From the cell containing the given text, extract its center point as (X, Y) coordinate. 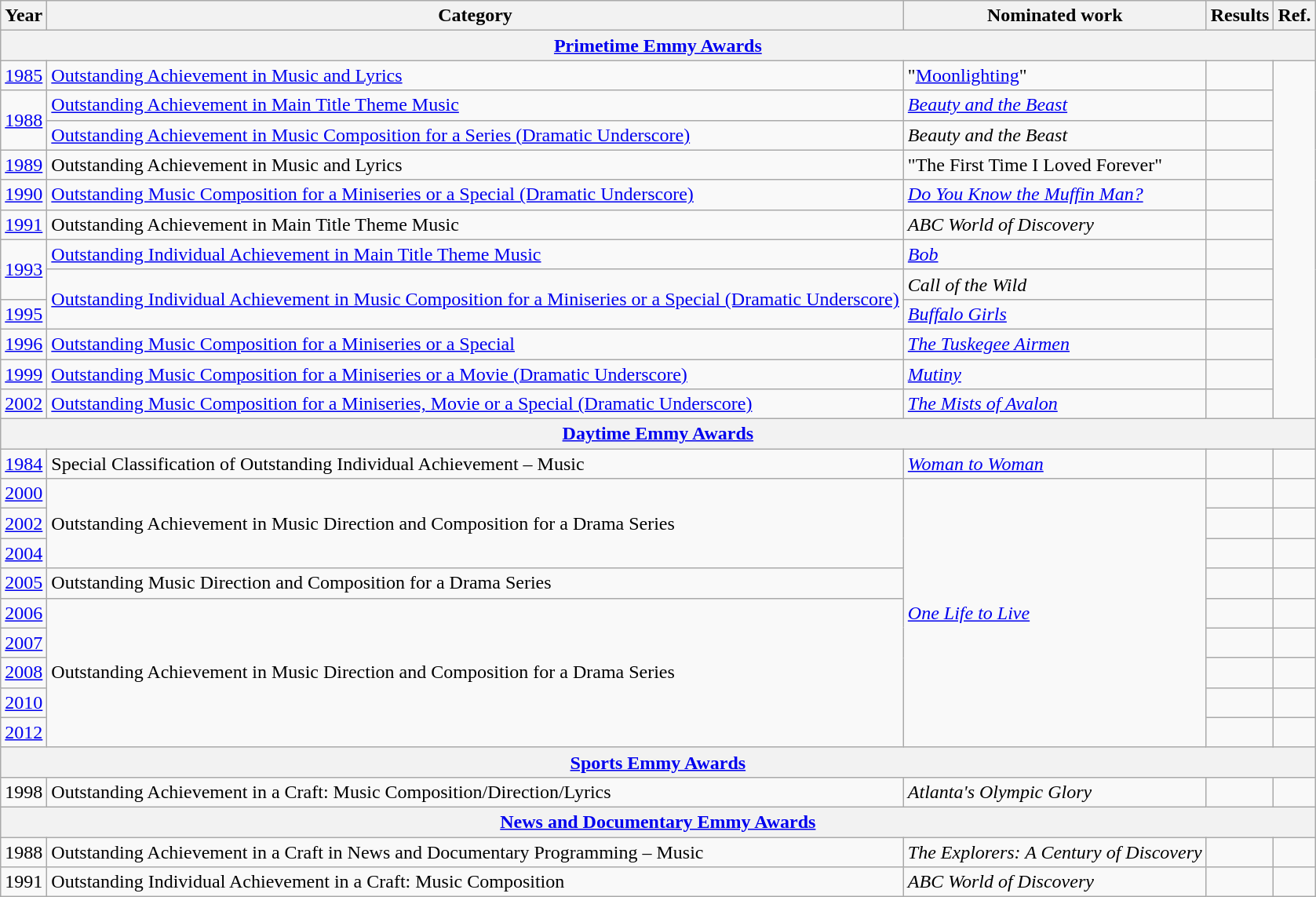
1998 (24, 792)
News and Documentary Emmy Awards (658, 822)
Call of the Wild (1055, 284)
2008 (24, 673)
Atlanta's Olympic Glory (1055, 792)
Special Classification of Outstanding Individual Achievement – Music (476, 464)
Outstanding Achievement in a Craft: Music Composition/Direction/Lyrics (476, 792)
1993 (24, 269)
Outstanding Music Composition for a Miniseries or a Special (Dramatic Underscore) (476, 195)
2000 (24, 494)
Category (476, 16)
Nominated work (1055, 16)
1996 (24, 344)
Woman to Woman (1055, 464)
Daytime Emmy Awards (658, 434)
Outstanding Achievement in a Craft in News and Documentary Programming – Music (476, 851)
Outstanding Individual Achievement in Main Title Theme Music (476, 254)
Sports Emmy Awards (658, 762)
Results (1240, 16)
Ref. (1295, 16)
2007 (24, 643)
Outstanding Music Composition for a Miniseries or a Special (476, 344)
The Explorers: A Century of Discovery (1055, 851)
1995 (24, 314)
2010 (24, 702)
Outstanding Music Composition for a Miniseries, Movie or a Special (Dramatic Underscore) (476, 404)
2005 (24, 583)
Buffalo Girls (1055, 314)
Outstanding Individual Achievement in a Craft: Music Composition (476, 882)
"Moonlighting" (1055, 75)
Year (24, 16)
The Mists of Avalon (1055, 404)
1999 (24, 374)
Mutiny (1055, 374)
Outstanding Music Composition for a Miniseries or a Movie (Dramatic Underscore) (476, 374)
2006 (24, 613)
Primetime Emmy Awards (658, 46)
2012 (24, 732)
The Tuskegee Airmen (1055, 344)
Bob (1055, 254)
1989 (24, 165)
1985 (24, 75)
Outstanding Achievement in Music Composition for a Series (Dramatic Underscore) (476, 135)
1990 (24, 195)
2004 (24, 553)
1984 (24, 464)
"The First Time I Loved Forever" (1055, 165)
Outstanding Individual Achievement in Music Composition for a Miniseries or a Special (Dramatic Underscore) (476, 299)
Outstanding Music Direction and Composition for a Drama Series (476, 583)
Do You Know the Muffin Man? (1055, 195)
One Life to Live (1055, 614)
